Return the [x, y] coordinate for the center point of the cell that contains the specified text.  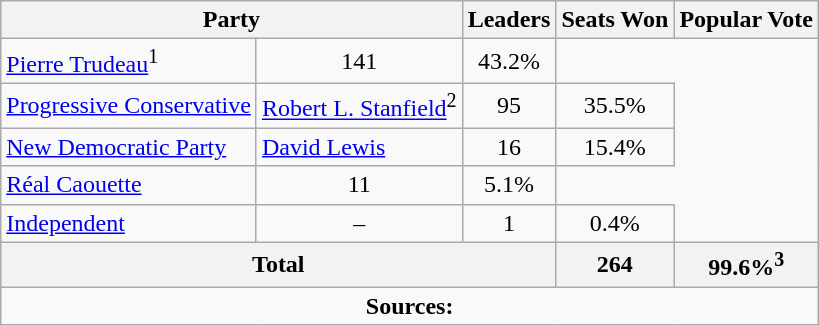
264 [615, 264]
1 [509, 223]
35.5% [615, 106]
Sources: [410, 306]
Popular Vote [746, 20]
95 [509, 106]
43.2% [509, 62]
11 [359, 185]
David Lewis [359, 147]
Seats Won [615, 20]
15.4% [615, 147]
99.6%3 [746, 264]
New Democratic Party [129, 147]
5.1% [509, 185]
Independent [129, 223]
141 [359, 62]
Progressive Conservative [129, 106]
Party [232, 20]
Réal Caouette [129, 185]
Leaders [509, 20]
Total [278, 264]
16 [509, 147]
0.4% [615, 223]
Pierre Trudeau1 [129, 62]
Robert L. Stanfield2 [359, 106]
– [359, 223]
